For the text-containing cell, return its midpoint in (x, y) coordinate format. 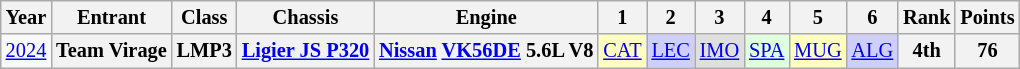
3 (720, 17)
Rank (926, 17)
SPA (766, 51)
CAT (622, 51)
Points (987, 17)
76 (987, 51)
4 (766, 17)
Ligier JS P320 (306, 51)
2024 (26, 51)
4th (926, 51)
Team Virage (111, 51)
Engine (486, 17)
LEC (671, 51)
Chassis (306, 17)
Class (204, 17)
Entrant (111, 17)
LMP3 (204, 51)
IMO (720, 51)
6 (873, 17)
MUG (818, 51)
Year (26, 17)
1 (622, 17)
5 (818, 17)
2 (671, 17)
ALG (873, 51)
Nissan VK56DE 5.6L V8 (486, 51)
